Capture the cell that displays the provided text and extract its (x, y) central coordinate. 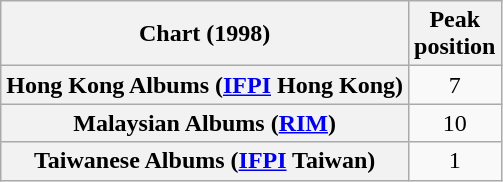
Hong Kong Albums (IFPI Hong Kong) (205, 85)
10 (455, 123)
Chart (1998) (205, 34)
7 (455, 85)
Taiwanese Albums (IFPI Taiwan) (205, 161)
Malaysian Albums (RIM) (205, 123)
1 (455, 161)
Peakposition (455, 34)
